Identify which cell holds the provided text, then report its (x, y) central coordinate. 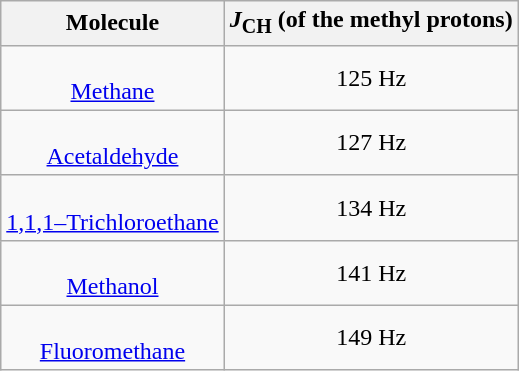
141 Hz (371, 272)
127 Hz (371, 142)
Molecule (112, 23)
125 Hz (371, 78)
149 Hz (371, 338)
134 Hz (371, 208)
Methane (112, 78)
1,1,1–Trichloroethane (112, 208)
JCH (of the methyl protons) (371, 23)
Methanol (112, 272)
Fluoromethane (112, 338)
Acetaldehyde (112, 142)
